Determine the [X, Y] coordinate at the center of the cell enclosing the given text.  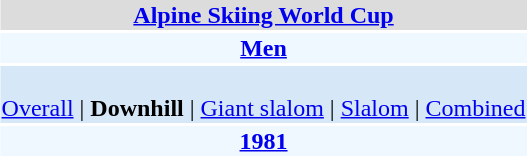
Overall | Downhill | Giant slalom | Slalom | Combined [264, 94]
Men [264, 48]
1981 [264, 141]
Alpine Skiing World Cup [264, 15]
